Return the [X, Y] coordinate for the center point of the cell that contains the specified text.  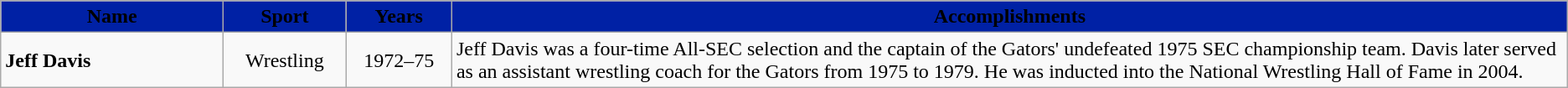
Name [112, 17]
Accomplishments [1009, 17]
1972–75 [399, 60]
Jeff Davis [112, 60]
Sport [285, 17]
Wrestling [285, 60]
Years [399, 17]
